Return (x, y) of the center of cell containing provided text 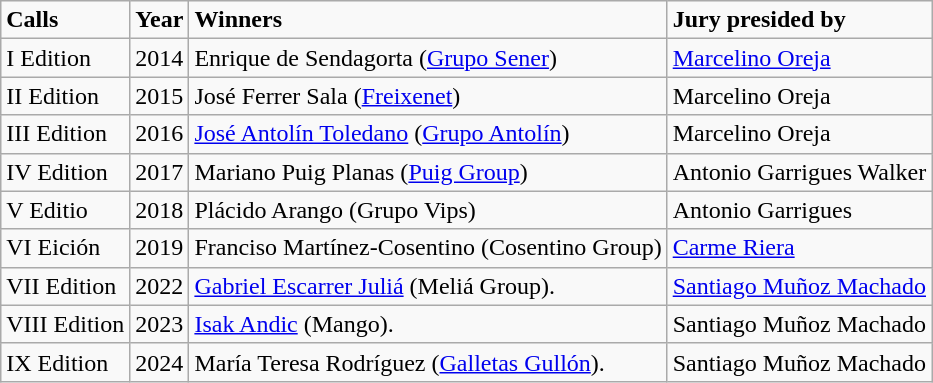
V Editio (66, 210)
2023 (160, 324)
2019 (160, 248)
2018 (160, 210)
José Antolín Toledano (Grupo Antolín) (428, 134)
2017 (160, 172)
Gabriel Escarrer Juliá (Meliá Group). (428, 286)
VIII Edition (66, 324)
IX Edition (66, 362)
Carme Riera (800, 248)
José Ferrer Sala (Freixenet) (428, 96)
Franciso Martínez-Cosentino (Cosentino Group) (428, 248)
VII Edition (66, 286)
VI Eición (66, 248)
2024 (160, 362)
Isak Andic (Mango). (428, 324)
2014 (160, 58)
Calls (66, 20)
2016 (160, 134)
Plácido Arango (Grupo Vips) (428, 210)
2015 (160, 96)
I Edition (66, 58)
Mariano Puig Planas (Puig Group) (428, 172)
Antonio Garrigues Walker (800, 172)
María Teresa Rodríguez (Galletas Gullón). (428, 362)
Antonio Garrigues (800, 210)
Winners (428, 20)
Year (160, 20)
III Edition (66, 134)
Enrique de Sendagorta (Grupo Sener) (428, 58)
II Edition (66, 96)
Jury presided by (800, 20)
IV Edition (66, 172)
2022 (160, 286)
